Extract the (X, Y) coordinate from the center of the cell holding the provided text.  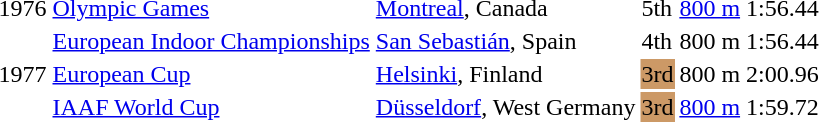
San Sebastián, Spain (506, 41)
European Indoor Championships (211, 41)
Düsseldorf, West Germany (506, 107)
Helsinki, Finland (506, 74)
IAAF World Cup (211, 107)
European Cup (211, 74)
4th (658, 41)
